From the cell containing the given text, extract its center point as (x, y) coordinate. 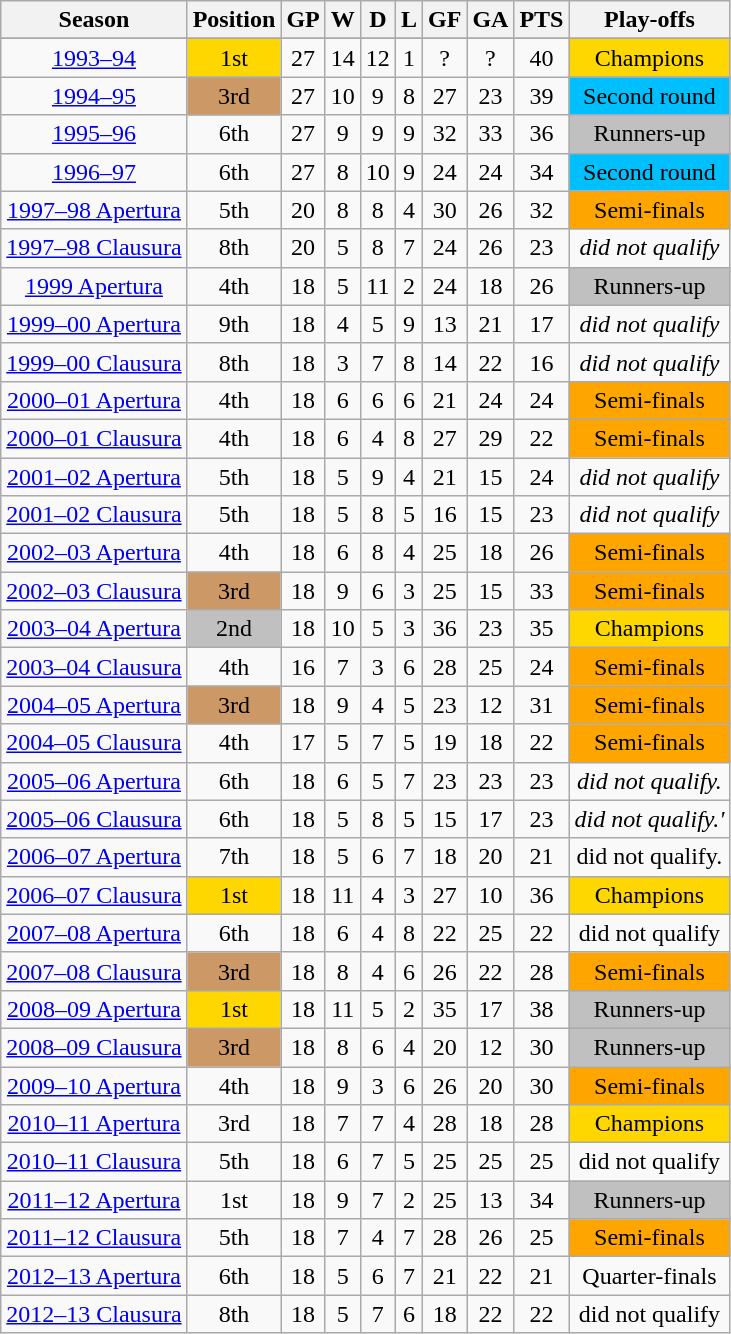
2000–01 Clausura (94, 438)
GF (444, 20)
2010–11 Apertura (94, 1124)
2003–04 Apertura (94, 629)
2002–03 Apertura (94, 553)
PTS (542, 20)
1999 Apertura (94, 286)
2012–13 Apertura (94, 1276)
W (342, 20)
Position (234, 20)
2001–02 Apertura (94, 477)
2008–09 Clausura (94, 1047)
2004–05 Clausura (94, 743)
2009–10 Apertura (94, 1085)
1999–00 Apertura (94, 324)
39 (542, 96)
29 (490, 438)
1 (408, 58)
2010–11 Clausura (94, 1162)
D (378, 20)
Season (94, 20)
2003–04 Clausura (94, 667)
GP (303, 20)
2000–01 Apertura (94, 400)
1993–94 (94, 58)
19 (444, 743)
2005–06 Apertura (94, 781)
GA (490, 20)
Quarter-finals (650, 1276)
2006–07 Apertura (94, 857)
7th (234, 857)
9th (234, 324)
40 (542, 58)
2nd (234, 629)
2007–08 Clausura (94, 971)
2011–12 Apertura (94, 1200)
2012–13 Clausura (94, 1314)
38 (542, 1009)
2011–12 Clausura (94, 1238)
2002–03 Clausura (94, 591)
2006–07 Clausura (94, 895)
2001–02 Clausura (94, 515)
1997–98 Apertura (94, 210)
1999–00 Clausura (94, 362)
2007–08 Apertura (94, 933)
Play-offs (650, 20)
L (408, 20)
2005–06 Clausura (94, 819)
2008–09 Apertura (94, 1009)
1995–96 (94, 134)
1997–98 Clausura (94, 248)
did not qualify.' (650, 819)
31 (542, 705)
1994–95 (94, 96)
2004–05 Apertura (94, 705)
1996–97 (94, 172)
